Identify which cell holds the provided text, then report its (x, y) central coordinate. 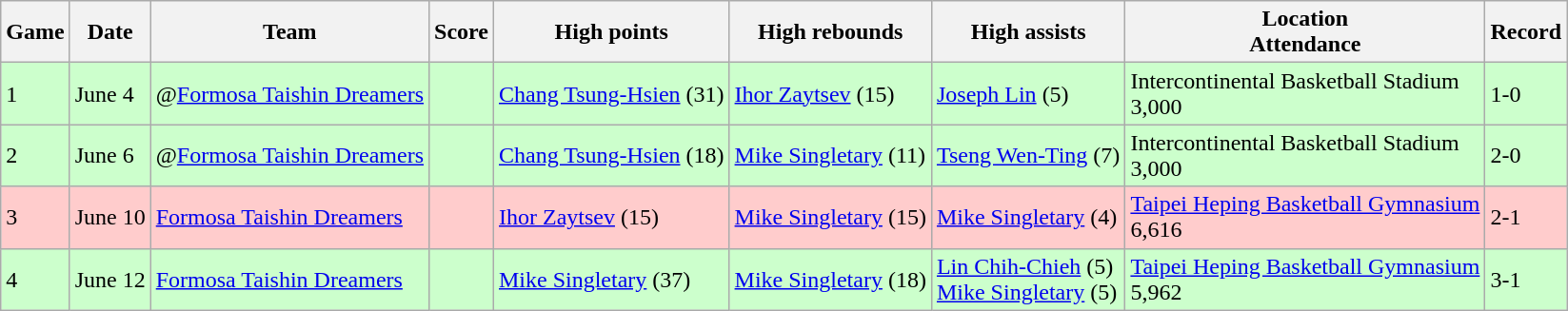
Team (289, 32)
June 4 (110, 93)
Mike Singletary (11) (830, 156)
2-0 (1526, 156)
Joseph Lin (5) (1028, 93)
2-1 (1526, 217)
High rebounds (830, 32)
Taipei Heping Basketball Gymnasium5,962 (1305, 280)
LocationAttendance (1305, 32)
4 (35, 280)
Mike Singletary (37) (611, 280)
High assists (1028, 32)
Mike Singletary (18) (830, 280)
1 (35, 93)
June 6 (110, 156)
Tseng Wen-Ting (7) (1028, 156)
Mike Singletary (4) (1028, 217)
Lin Chih-Chieh (5)Mike Singletary (5) (1028, 280)
June 10 (110, 217)
Mike Singletary (15) (830, 217)
3 (35, 217)
Record (1526, 32)
Game (35, 32)
Taipei Heping Basketball Gymnasium6,616 (1305, 217)
June 12 (110, 280)
Chang Tsung-Hsien (18) (611, 156)
Chang Tsung-Hsien (31) (611, 93)
1-0 (1526, 93)
Date (110, 32)
2 (35, 156)
Score (462, 32)
3-1 (1526, 280)
High points (611, 32)
